Capture the cell that displays the provided text and extract its (x, y) central coordinate. 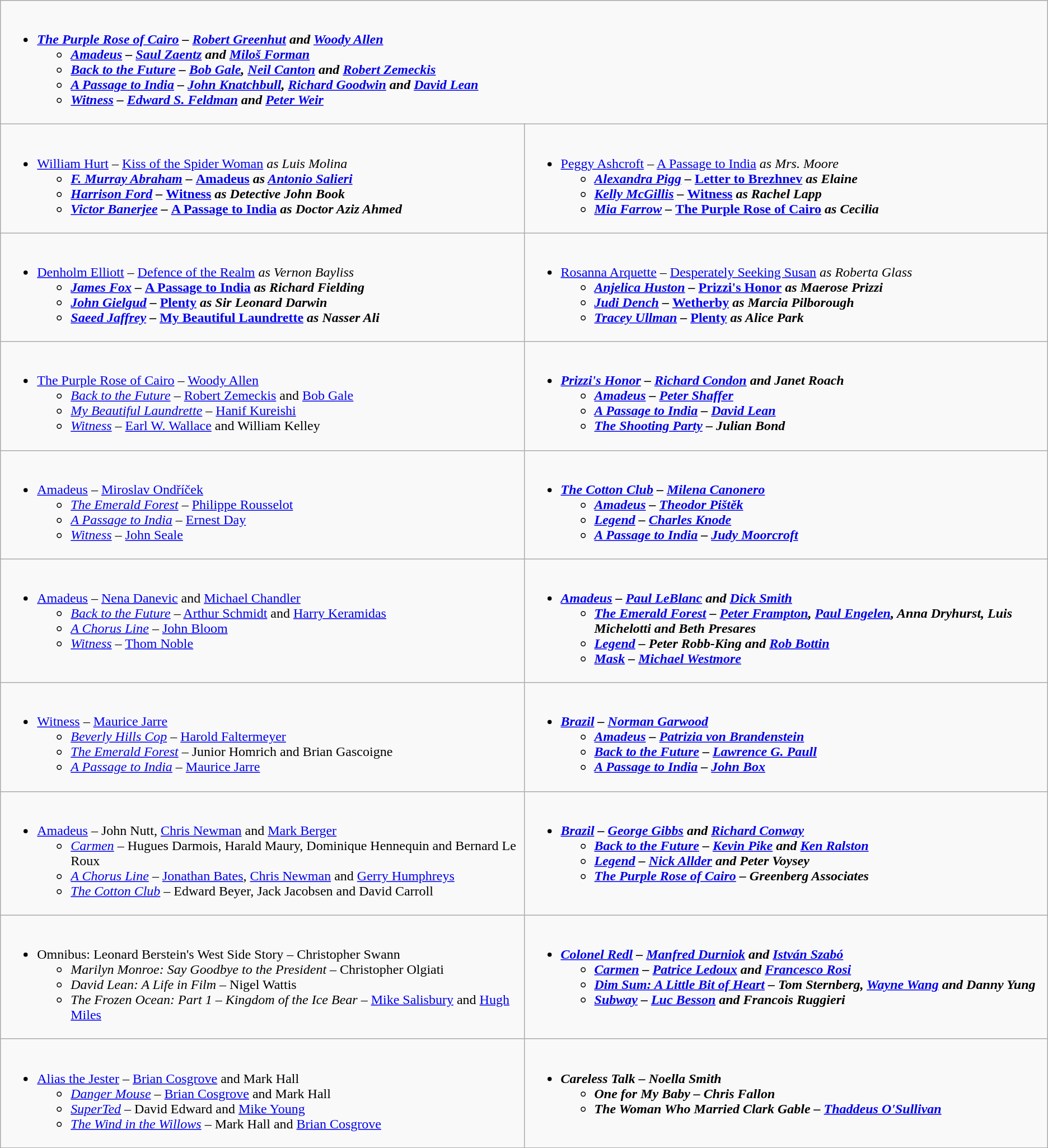
Prizzi's Honor – Richard Condon and Janet RoachAmadeus – Peter ShafferA Passage to India – David LeanThe Shooting Party – Julian Bond (786, 396)
The Cotton Club – Milena CanoneroAmadeus – Theodor PištěkLegend – Charles KnodeA Passage to India – Judy Moorcroft (786, 505)
Brazil – Norman GarwoodAmadeus – Patrizia von BrandensteinBack to the Future – Lawrence G. PaullA Passage to India – John Box (786, 737)
Amadeus – Nena Danevic and Michael ChandlerBack to the Future – Arthur Schmidt and Harry KeramidasA Chorus Line – John BloomWitness – Thom Noble (262, 620)
Careless Talk – Noella SmithOne for My Baby – Chris FallonThe Woman Who Married Clark Gable – Thaddeus O'Sullivan (786, 1093)
Amadeus – Miroslav OndříčekThe Emerald Forest – Philippe RousselotA Passage to India – Ernest DayWitness – John Seale (262, 505)
